Locate the cell with the specified text and output its (X, Y) center coordinate. 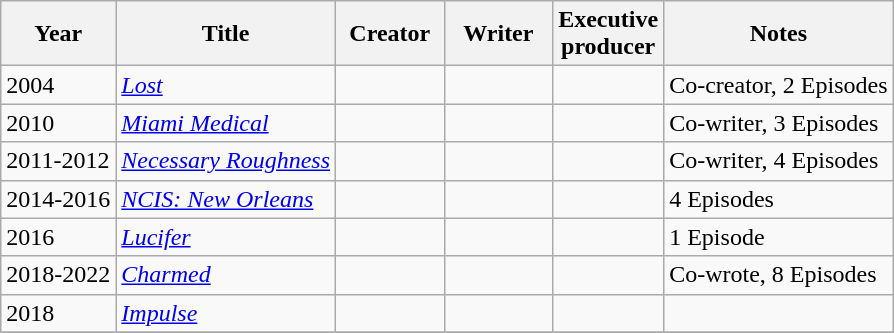
1 Episode (778, 237)
Executiveproducer (608, 34)
Writer (498, 34)
Creator (390, 34)
Charmed (226, 275)
2011-2012 (58, 161)
Co-wrote, 8 Episodes (778, 275)
Necessary Roughness (226, 161)
Co-writer, 4 Episodes (778, 161)
2004 (58, 85)
2018-2022 (58, 275)
Co-creator, 2 Episodes (778, 85)
Co-writer, 3 Episodes (778, 123)
4 Episodes (778, 199)
Lucifer (226, 237)
Notes (778, 34)
2016 (58, 237)
Lost (226, 85)
Miami Medical (226, 123)
2014-2016 (58, 199)
NCIS: New Orleans (226, 199)
2010 (58, 123)
Year (58, 34)
Title (226, 34)
2018 (58, 313)
Impulse (226, 313)
